Return the [X, Y] coordinate for the center point of the cell that contains the specified text.  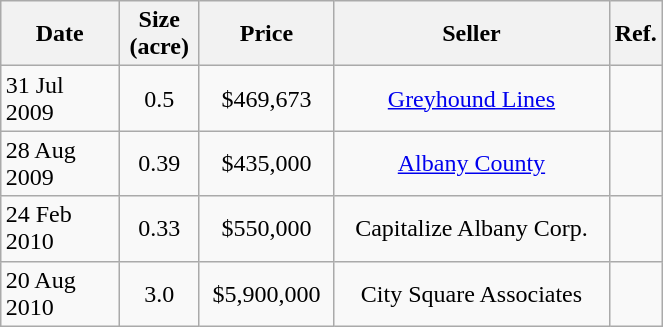
$550,000 [266, 228]
Capitalize Albany Corp. [472, 228]
0.5 [159, 98]
20 Aug 2010 [60, 294]
31 Jul 2009 [60, 98]
28 Aug 2009 [60, 164]
Size(acre) [159, 34]
0.39 [159, 164]
24 Feb 2010 [60, 228]
3.0 [159, 294]
City Square Associates [472, 294]
Seller [472, 34]
0.33 [159, 228]
Date [60, 34]
Price [266, 34]
Greyhound Lines [472, 98]
Ref. [636, 34]
Albany County [472, 164]
$435,000 [266, 164]
$5,900,000 [266, 294]
$469,673 [266, 98]
